Identify which cell holds the provided text, then report its (x, y) central coordinate. 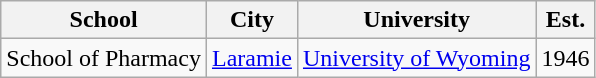
Est. (566, 20)
University (416, 20)
University of Wyoming (416, 58)
1946 (566, 58)
Laramie (252, 58)
School of Pharmacy (104, 58)
School (104, 20)
City (252, 20)
